Capture the cell that displays the provided text and extract its [X, Y] central coordinate. 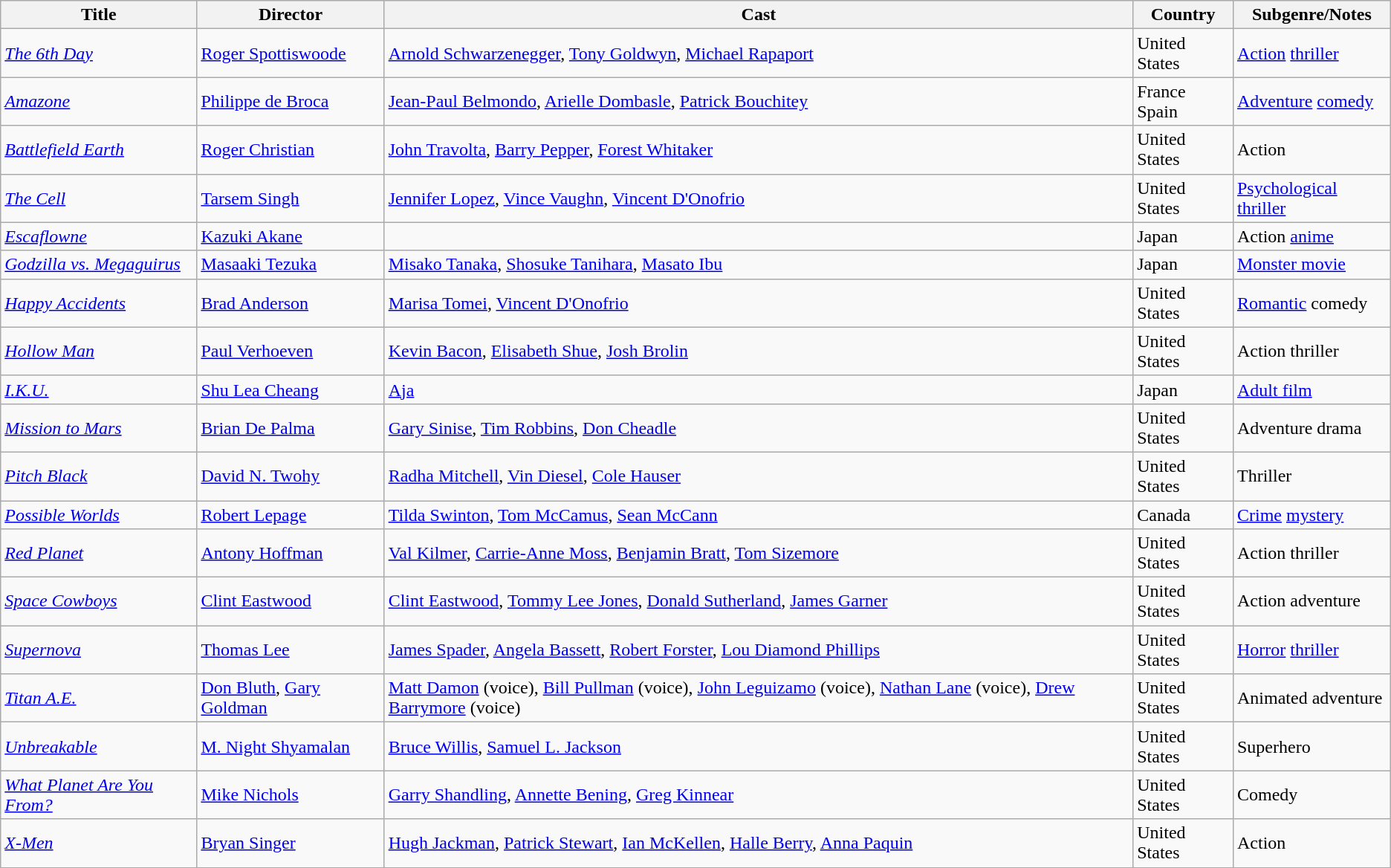
Canada [1183, 515]
Misako Tanaka, Shosuke Tanihara, Masato Ibu [759, 265]
Masaaki Tezuka [291, 265]
John Travolta, Barry Pepper, Forest Whitaker [759, 150]
Subgenre/Notes [1311, 15]
X-Men [99, 843]
FranceSpain [1183, 101]
Jean-Paul Belmondo, Arielle Dombasle, Patrick Bouchitey [759, 101]
Unbreakable [99, 746]
Mission to Mars [99, 428]
Mike Nichols [291, 795]
Adult film [1311, 389]
What Planet Are You From? [99, 795]
Escaflowne [99, 236]
I.K.U. [99, 389]
Tarsem Singh [291, 198]
Arnold Schwarzenegger, Tony Goldwyn, Michael Rapaport [759, 54]
Robert Lepage [291, 515]
Adventure comedy [1311, 101]
Adventure drama [1311, 428]
Pitch Black [99, 476]
Roger Spottiswoode [291, 54]
Battlefield Earth [99, 150]
James Spader, Angela Bassett, Robert Forster, Lou Diamond Phillips [759, 650]
Hollow Man [99, 351]
Kevin Bacon, Elisabeth Shue, Josh Brolin [759, 351]
Tilda Swinton, Tom McCamus, Sean McCann [759, 515]
Amazone [99, 101]
Possible Worlds [99, 515]
Title [99, 15]
Radha Mitchell, Vin Diesel, Cole Hauser [759, 476]
Godzilla vs. Megaguirus [99, 265]
Titan A.E. [99, 699]
Superhero [1311, 746]
Kazuki Akane [291, 236]
Don Bluth, Gary Goldman [291, 699]
Marisa Tomei, Vincent D'Onofrio [759, 303]
Matt Damon (voice), Bill Pullman (voice), John Leguizamo (voice), Nathan Lane (voice), Drew Barrymore (voice) [759, 699]
Paul Verhoeven [291, 351]
The 6th Day [99, 54]
Garry Shandling, Annette Bening, Greg Kinnear [759, 795]
Val Kilmer, Carrie-Anne Moss, Benjamin Bratt, Tom Sizemore [759, 553]
The Cell [99, 198]
Aja [759, 389]
Monster movie [1311, 265]
David N. Twohy [291, 476]
Animated adventure [1311, 699]
Red Planet [99, 553]
Jennifer Lopez, Vince Vaughn, Vincent D'Onofrio [759, 198]
Space Cowboys [99, 602]
Cast [759, 15]
Action adventure [1311, 602]
M. Night Shyamalan [291, 746]
Comedy [1311, 795]
Brad Anderson [291, 303]
Brian De Palma [291, 428]
Crime mystery [1311, 515]
Roger Christian [291, 150]
Antony Hoffman [291, 553]
Bruce Willis, Samuel L. Jackson [759, 746]
Psychological thriller [1311, 198]
Supernova [99, 650]
Thriller [1311, 476]
Bryan Singer [291, 843]
Happy Accidents [99, 303]
Clint Eastwood [291, 602]
Gary Sinise, Tim Robbins, Don Cheadle [759, 428]
Country [1183, 15]
Action anime [1311, 236]
Thomas Lee [291, 650]
Philippe de Broca [291, 101]
Director [291, 15]
Clint Eastwood, Tommy Lee Jones, Donald Sutherland, James Garner [759, 602]
Romantic comedy [1311, 303]
Horror thriller [1311, 650]
Hugh Jackman, Patrick Stewart, Ian McKellen, Halle Berry, Anna Paquin [759, 843]
Shu Lea Cheang [291, 389]
